Provide the (x, y) coordinate of the cell's center where the given text is located.  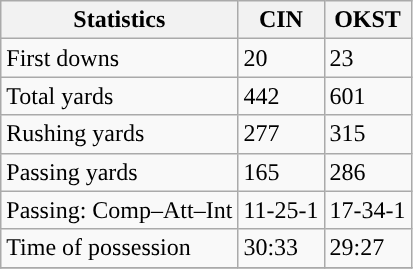
Passing yards (120, 172)
442 (281, 96)
20 (281, 58)
Statistics (120, 20)
286 (368, 172)
Total yards (120, 96)
29:27 (368, 248)
11-25-1 (281, 210)
17-34-1 (368, 210)
CIN (281, 20)
23 (368, 58)
Passing: Comp–Att–Int (120, 210)
601 (368, 96)
Rushing yards (120, 134)
30:33 (281, 248)
315 (368, 134)
277 (281, 134)
Time of possession (120, 248)
OKST (368, 20)
165 (281, 172)
First downs (120, 58)
